Search for the cell housing the specified text and yield its [X, Y] center coordinate. 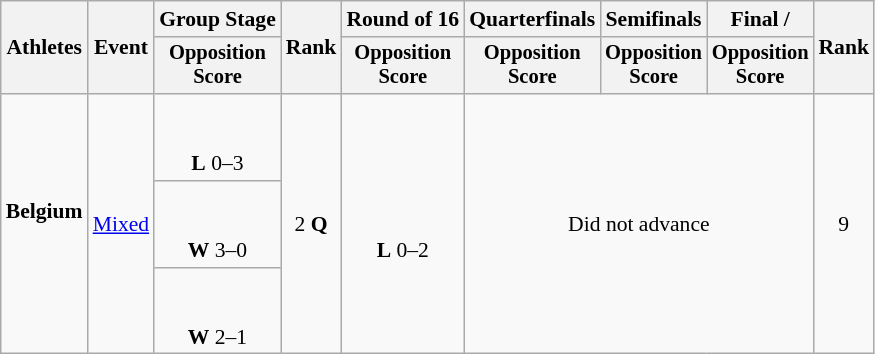
Quarterfinals [532, 19]
Athletes [44, 48]
Final / [760, 19]
W 3–0 [218, 224]
L 0–2 [402, 224]
9 [844, 224]
Group Stage [218, 19]
Semifinals [654, 19]
Mixed [121, 224]
L 0–3 [218, 138]
Belgium [44, 224]
Did not advance [638, 224]
Event [121, 48]
2 Q [312, 224]
Round of 16 [402, 19]
